Identify which cell holds the provided text, then report its [x, y] central coordinate. 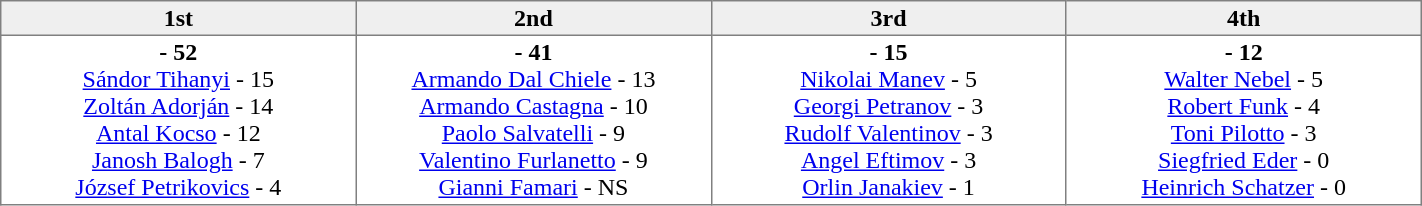
1st [178, 18]
2nd [534, 18]
- 12Walter Nebel - 5 Robert Funk - 4 Toni Pilotto - 3 Siegfried Eder - 0 Heinrich Schatzer - 0 [1244, 120]
- 15Nikolai Manev - 5 Georgi Petranov - 3 Rudolf Valentinov - 3 Angel Eftimov - 3 Orlin Janakiev - 1 [888, 120]
- 52Sándor Tihanyi - 15 Zoltán Adorján - 14 Antal Kocso - 12 Janosh Balogh - 7 József Petrikovics - 4 [178, 120]
3rd [888, 18]
- 41Armando Dal Chiele - 13 Armando Castagna - 10 Paolo Salvatelli - 9 Valentino Furlanetto - 9 Gianni Famari - NS [534, 120]
4th [1244, 18]
